Return the (x, y) coordinate for the center point of the cell that contains the specified text.  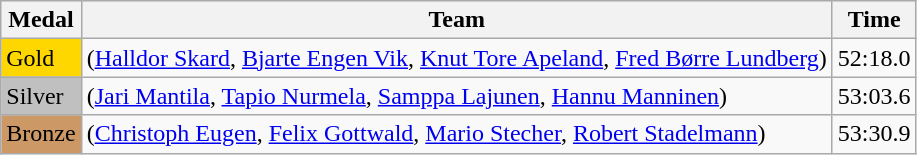
Time (874, 20)
Team (456, 20)
(Christoph Eugen, Felix Gottwald, Mario Stecher, Robert Stadelmann) (456, 134)
Gold (41, 58)
Silver (41, 96)
Medal (41, 20)
53:30.9 (874, 134)
Bronze (41, 134)
53:03.6 (874, 96)
(Halldor Skard, Bjarte Engen Vik, Knut Tore Apeland, Fred Børre Lundberg) (456, 58)
(Jari Mantila, Tapio Nurmela, Samppa Lajunen, Hannu Manninen) (456, 96)
52:18.0 (874, 58)
